Output the (x, y) coordinate of the center of the cell containing the given text.  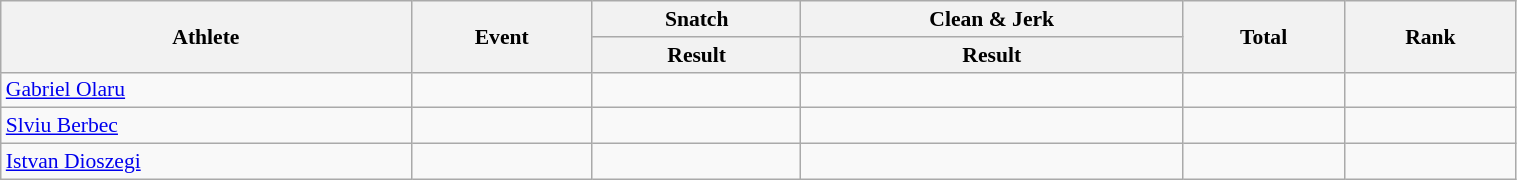
Snatch (696, 19)
Slviu Berbec (206, 126)
Istvan Dioszegi (206, 162)
Gabriel Olaru (206, 90)
Total (1263, 36)
Rank (1430, 36)
Athlete (206, 36)
Event (502, 36)
Clean & Jerk (992, 19)
